Search for the cell housing the specified text and yield its (x, y) center coordinate. 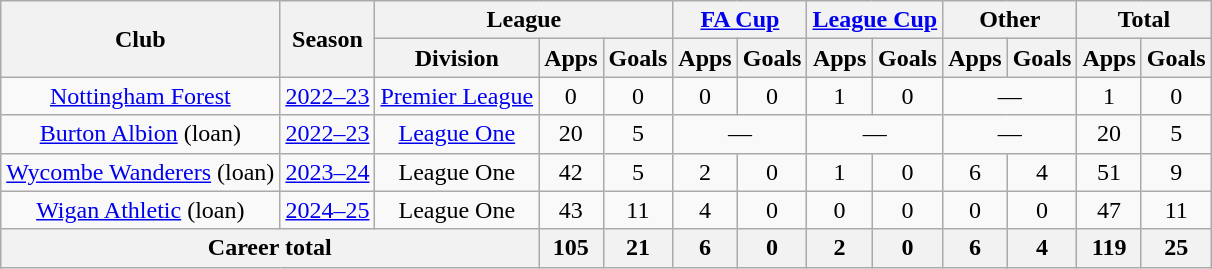
21 (638, 248)
119 (1109, 248)
25 (1176, 248)
Wycombe Wanderers (loan) (140, 172)
Career total (270, 248)
FA Cup (740, 20)
47 (1109, 210)
105 (571, 248)
Club (140, 39)
League (524, 20)
Premier League (457, 96)
Nottingham Forest (140, 96)
Division (457, 58)
Other (1010, 20)
Season (328, 39)
42 (571, 172)
51 (1109, 172)
9 (1176, 172)
League Cup (875, 20)
43 (571, 210)
Wigan Athletic (loan) (140, 210)
Burton Albion (loan) (140, 134)
2023–24 (328, 172)
2024–25 (328, 210)
Total (1144, 20)
